Return the [x, y] coordinate for the center point of the cell that contains the specified text.  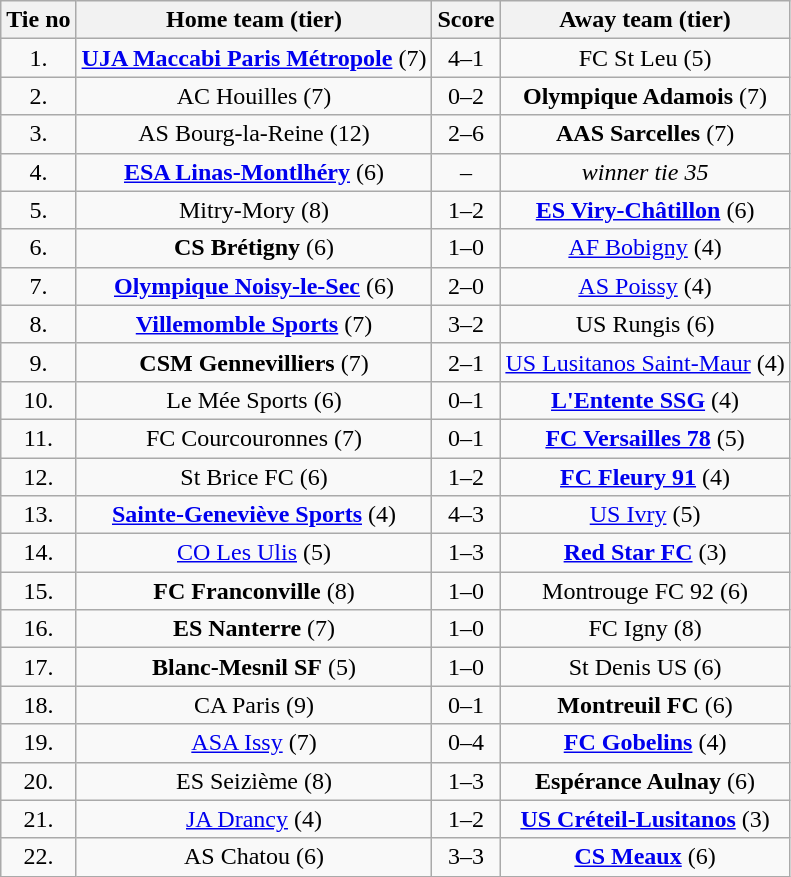
2. [38, 96]
6. [38, 248]
US Lusitanos Saint-Maur (4) [645, 362]
20. [38, 781]
CS Meaux (6) [645, 857]
Olympique Adamois (7) [645, 96]
2–0 [466, 286]
ES Seizième (8) [254, 781]
AF Bobigny (4) [645, 248]
Away team (tier) [645, 20]
0–4 [466, 743]
3. [38, 134]
ASA Issy (7) [254, 743]
Le Mée Sports (6) [254, 400]
US Rungis (6) [645, 324]
FC Versailles 78 (5) [645, 438]
US Ivry (5) [645, 515]
7. [38, 286]
3–3 [466, 857]
Villemomble Sports (7) [254, 324]
CO Les Ulis (5) [254, 553]
winner tie 35 [645, 172]
3–2 [466, 324]
Red Star FC (3) [645, 553]
10. [38, 400]
Home team (tier) [254, 20]
L'Entente SSG (4) [645, 400]
CA Paris (9) [254, 705]
Espérance Aulnay (6) [645, 781]
17. [38, 667]
0–2 [466, 96]
US Créteil-Lusitanos (3) [645, 819]
CS Brétigny (6) [254, 248]
CSM Gennevilliers (7) [254, 362]
1. [38, 58]
JA Drancy (4) [254, 819]
FC Igny (8) [645, 629]
15. [38, 591]
St Denis US (6) [645, 667]
12. [38, 477]
UJA Maccabi Paris Métropole (7) [254, 58]
St Brice FC (6) [254, 477]
Tie no [38, 20]
Score [466, 20]
21. [38, 819]
18. [38, 705]
8. [38, 324]
14. [38, 553]
11. [38, 438]
ESA Linas-Montlhéry (6) [254, 172]
FC Gobelins (4) [645, 743]
AS Poissy (4) [645, 286]
AC Houilles (7) [254, 96]
5. [38, 210]
ES Viry-Châtillon (6) [645, 210]
AS Chatou (6) [254, 857]
2–1 [466, 362]
Olympique Noisy-le-Sec (6) [254, 286]
16. [38, 629]
4. [38, 172]
AAS Sarcelles (7) [645, 134]
4–3 [466, 515]
Blanc-Mesnil SF (5) [254, 667]
13. [38, 515]
Montreuil FC (6) [645, 705]
Montrouge FC 92 (6) [645, 591]
ES Nanterre (7) [254, 629]
FC St Leu (5) [645, 58]
22. [38, 857]
9. [38, 362]
FC Courcouronnes (7) [254, 438]
FC Franconville (8) [254, 591]
– [466, 172]
Sainte-Geneviève Sports (4) [254, 515]
2–6 [466, 134]
AS Bourg-la-Reine (12) [254, 134]
FC Fleury 91 (4) [645, 477]
19. [38, 743]
4–1 [466, 58]
Mitry-Mory (8) [254, 210]
